Detect which cell encompasses the target text, then output its [x, y] center coordinate. 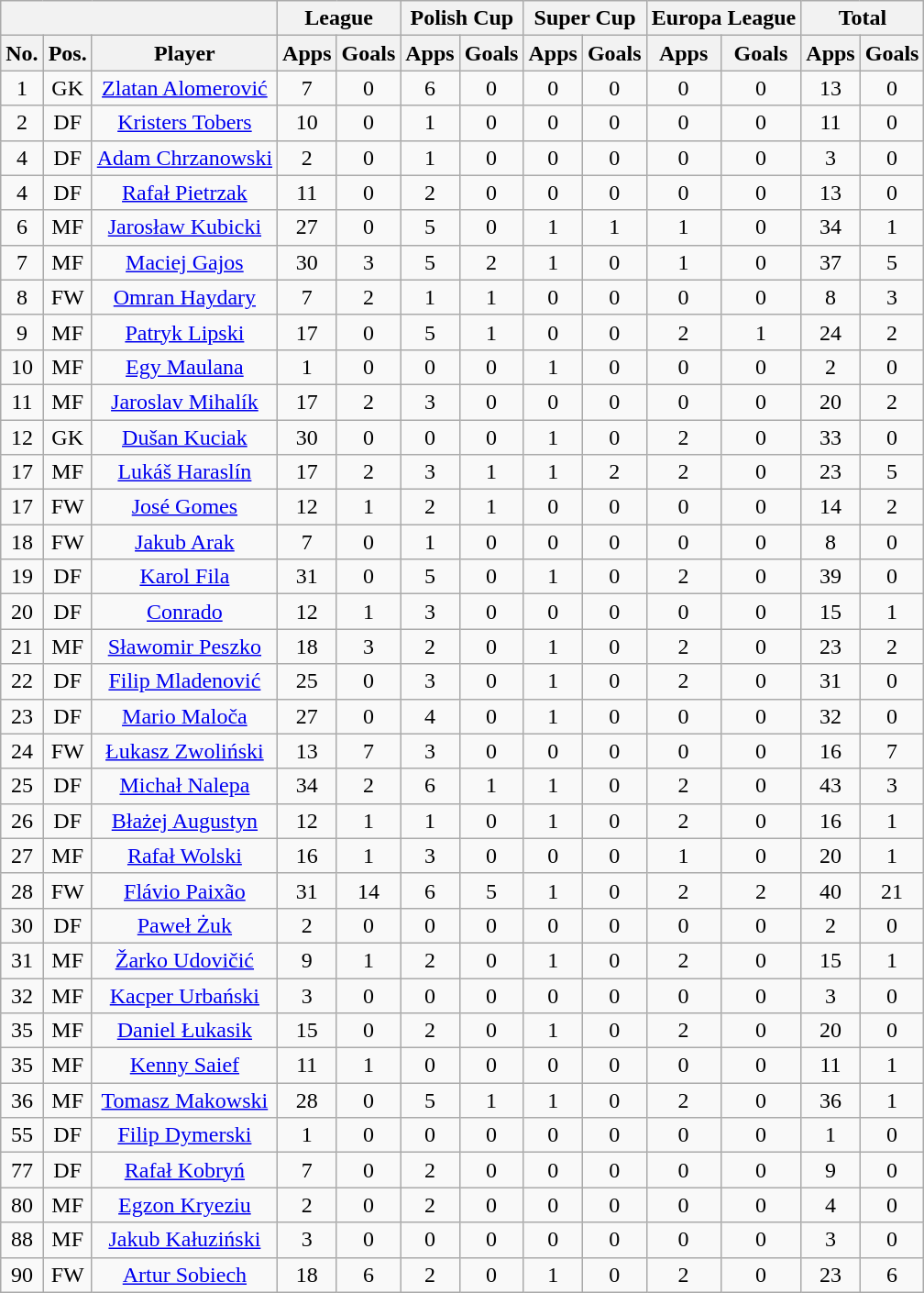
Artur Sobiech [184, 1275]
88 [22, 1240]
Paweł Żuk [184, 925]
Maciej Gajos [184, 262]
Jaroslav Mihalík [184, 402]
Błażej Augustyn [184, 821]
26 [22, 821]
80 [22, 1205]
Lukáš Haraslín [184, 472]
Europa League [724, 18]
55 [22, 1135]
League [339, 18]
43 [830, 786]
Rafał Wolski [184, 856]
Adam Chrzanowski [184, 158]
39 [830, 577]
Mario Maloča [184, 716]
Filip Dymerski [184, 1135]
Kenny Saief [184, 1066]
Egzon Kryeziu [184, 1205]
Kristers Tobers [184, 123]
Daniel Łukasik [184, 1031]
José Gomes [184, 507]
33 [830, 437]
22 [22, 681]
Conrado [184, 612]
No. [22, 53]
37 [830, 262]
Žarko Udovičić [184, 960]
77 [22, 1170]
Total [863, 18]
Jakub Kałuziński [184, 1240]
Flávio Paixão [184, 890]
Rafał Kobryń [184, 1170]
Pos. [68, 53]
Łukasz Zwoliński [184, 751]
Filip Mladenović [184, 681]
Tomasz Makowski [184, 1100]
Zlatan Alomerović [184, 88]
Player [184, 53]
Dušan Kuciak [184, 437]
40 [830, 890]
Karol Fila [184, 577]
Omran Haydary [184, 297]
19 [22, 577]
Polish Cup [462, 18]
Super Cup [585, 18]
Rafał Pietrzak [184, 193]
Kacper Urbański [184, 995]
Patryk Lipski [184, 332]
Michał Nalepa [184, 786]
90 [22, 1275]
Jakub Arak [184, 542]
Sławomir Peszko [184, 646]
Egy Maulana [184, 367]
Jarosław Kubicki [184, 227]
